Return (X, Y) of the center of cell containing provided text 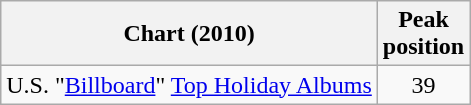
Peak position (423, 34)
U.S. "Billboard" Top Holiday Albums (190, 85)
Chart (2010) (190, 34)
39 (423, 85)
